Determine the [X, Y] coordinate at the center of the cell enclosing the given text.  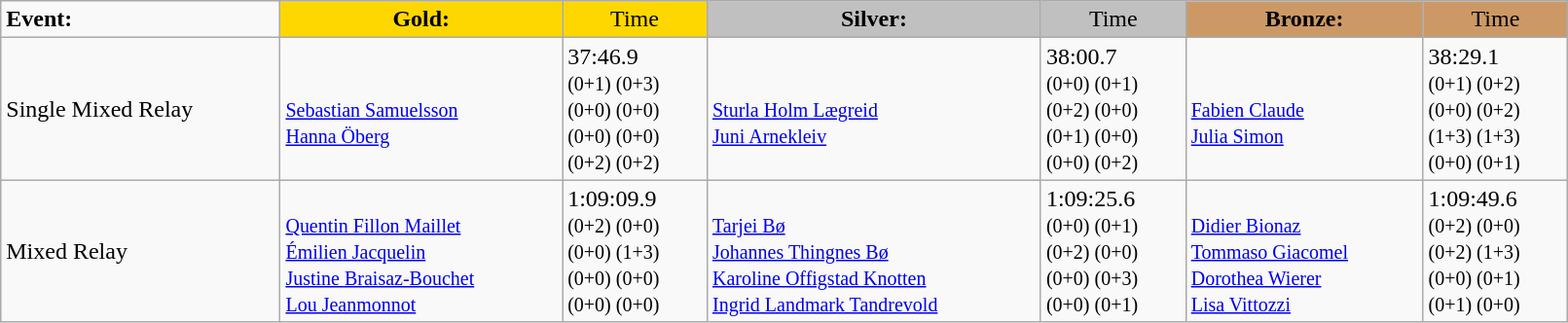
Sebastian SamuelssonHanna Öberg [421, 109]
Silver: [874, 19]
1:09:25.6(0+0) (0+1)(0+2) (0+0)(0+0) (0+3)(0+0) (0+1) [1113, 251]
Tarjei BøJohannes Thingnes BøKaroline Offigstad KnottenIngrid Landmark Tandrevold [874, 251]
Gold: [421, 19]
Quentin Fillon MailletÉmilien JacquelinJustine Braisaz-BouchetLou Jeanmonnot [421, 251]
Bronze: [1304, 19]
Mixed Relay [140, 251]
1:09:09.9(0+2) (0+0)(0+0) (1+3)(0+0) (0+0)(0+0) (0+0) [635, 251]
Fabien ClaudeJulia Simon [1304, 109]
Sturla Holm LægreidJuni Arnekleiv [874, 109]
1:09:49.6(0+2) (0+0)(0+2) (1+3)(0+0) (0+1)(0+1) (0+0) [1495, 251]
38:29.1(0+1) (0+2)(0+0) (0+2)(1+3) (1+3)(0+0) (0+1) [1495, 109]
Event: [140, 19]
37:46.9(0+1) (0+3)(0+0) (0+0)(0+0) (0+0)(0+2) (0+2) [635, 109]
Didier BionazTommaso GiacomelDorothea WiererLisa Vittozzi [1304, 251]
38:00.7(0+0) (0+1)(0+2) (0+0)(0+1) (0+0)(0+0) (0+2) [1113, 109]
Single Mixed Relay [140, 109]
